Scan for the cell matching the given text and deliver its (x, y) coordinate at center. 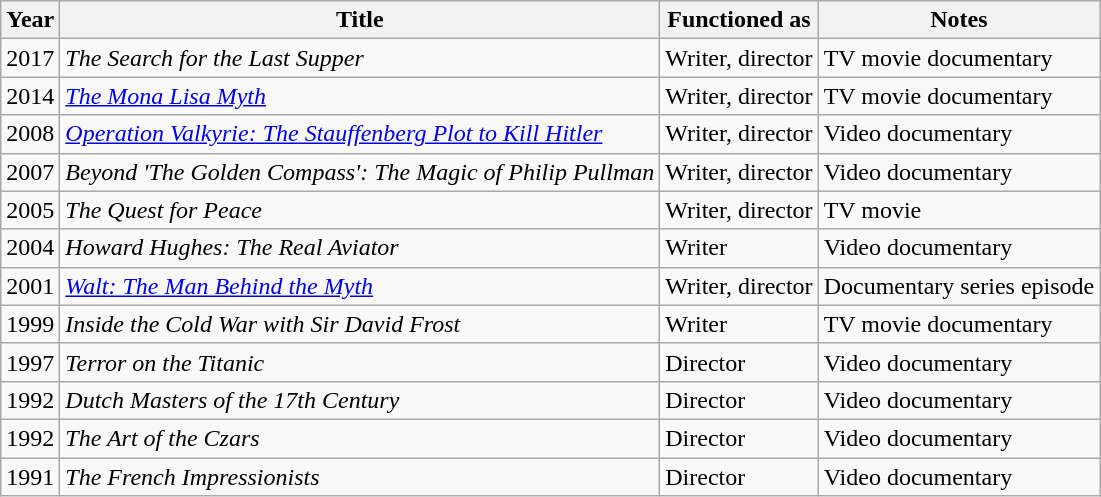
1999 (30, 324)
The Art of the Czars (360, 438)
2001 (30, 286)
Dutch Masters of the 17th Century (360, 400)
Functioned as (739, 20)
The French Impressionists (360, 477)
Documentary series episode (959, 286)
Beyond 'The Golden Compass': The Magic of Philip Pullman (360, 172)
TV movie (959, 210)
The Quest for Peace (360, 210)
Walt: The Man Behind the Myth (360, 286)
Inside the Cold War with Sir David Frost (360, 324)
2005 (30, 210)
1991 (30, 477)
The Mona Lisa Myth (360, 96)
2004 (30, 248)
Notes (959, 20)
Howard Hughes: The Real Aviator (360, 248)
2014 (30, 96)
Year (30, 20)
Title (360, 20)
1997 (30, 362)
The Search for the Last Supper (360, 58)
2007 (30, 172)
Terror on the Titanic (360, 362)
2017 (30, 58)
Operation Valkyrie: The Stauffenberg Plot to Kill Hitler (360, 134)
2008 (30, 134)
